Identify which cell holds the provided text, then report its [X, Y] central coordinate. 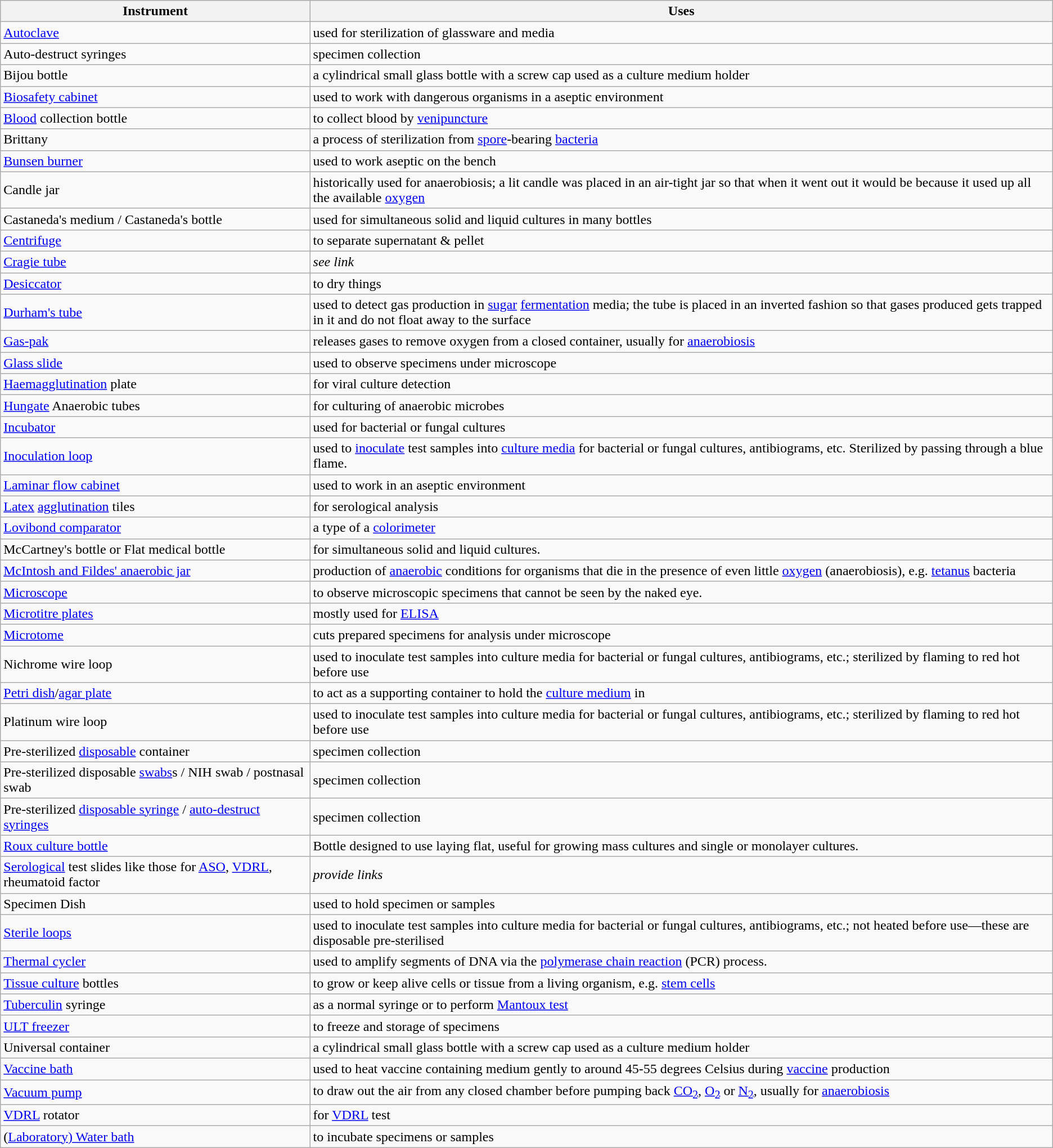
Auto-destruct syringes [155, 54]
Serological test slides like those for ASO, VDRL, rheumatoid factor [155, 875]
used to observe specimens under microscope [681, 363]
Biosafety cabinet [155, 97]
Tissue culture bottles [155, 983]
Petri dish/agar plate [155, 693]
Roux culture bottle [155, 846]
to observe microscopic specimens that cannot be seen by the naked eye. [681, 592]
Bottle designed to use laying flat, useful for growing mass cultures and single or monolayer cultures. [681, 846]
to incubate specimens or samples [681, 1137]
used to heat vaccine containing medium gently to around 45-55 degrees Celsius during vaccine production [681, 1069]
production of anaerobic conditions for organisms that die in the presence of even little oxygen (anaerobiosis), e.g. tetanus bacteria [681, 571]
used to work in an aseptic environment [681, 485]
Thermal cycler [155, 962]
Candle jar [155, 190]
used to amplify segments of DNA via the polymerase chain reaction (PCR) process. [681, 962]
a process of sterilization from spore-bearing bacteria [681, 140]
used to work with dangerous organisms in a aseptic environment [681, 97]
to act as a supporting container to hold the culture medium in [681, 693]
Vacuum pump [155, 1092]
Specimen Dish [155, 904]
Inoculation loop [155, 456]
Pre-sterilized disposable container [155, 751]
Microtitre plates [155, 613]
for viral culture detection [681, 384]
Durham's tube [155, 313]
Lovibond comparator [155, 528]
McIntosh and Fildes' anaerobic jar [155, 571]
Haemagglutination plate [155, 384]
Glass slide [155, 363]
to collect blood by venipuncture [681, 118]
to separate supernatant & pellet [681, 240]
used for bacterial or fungal cultures [681, 427]
used for simultaneous solid and liquid cultures in many bottles [681, 219]
Uses [681, 11]
used for sterilization of glassware and media [681, 33]
Microtome [155, 635]
to draw out the air from any closed chamber before pumping back CO2, O2 or N2, usually for anaerobiosis [681, 1092]
provide links [681, 875]
VDRL rotator [155, 1115]
Autoclave [155, 33]
to dry things [681, 283]
Castaneda's medium / Castaneda's bottle [155, 219]
cuts prepared specimens for analysis under microscope [681, 635]
Pre-sterilized disposable syringe / auto-destruct syringes [155, 817]
see link [681, 262]
Hungate Anaerobic tubes [155, 406]
McCartney's bottle or Flat medical bottle [155, 549]
Vaccine bath [155, 1069]
Platinum wire loop [155, 723]
Latex agglutination tiles [155, 506]
a type of a colorimeter [681, 528]
as a normal syringe or to perform Mantoux test [681, 1004]
mostly used for ELISA [681, 613]
used to inoculate test samples into culture media for bacterial or fungal cultures, antibiograms, etc. Sterilized by passing through a blue flame. [681, 456]
releases gases to remove oxygen from a closed container, usually for anaerobiosis [681, 342]
Incubator [155, 427]
Sterile loops [155, 933]
Pre-sterilized disposable swabss / NIH swab / postnasal swab [155, 780]
Bijou bottle [155, 75]
Desiccator [155, 283]
used to hold specimen or samples [681, 904]
to freeze and storage of specimens [681, 1026]
Tuberculin syringe [155, 1004]
for VDRL test [681, 1115]
ULT freezer [155, 1026]
Nichrome wire loop [155, 664]
Brittany [155, 140]
Gas-pak [155, 342]
Universal container [155, 1047]
for culturing of anaerobic microbes [681, 406]
for simultaneous solid and liquid cultures. [681, 549]
to grow or keep alive cells or tissue from a living organism, e.g. stem cells [681, 983]
Centrifuge [155, 240]
Laminar flow cabinet [155, 485]
Microscope [155, 592]
(Laboratory) Water bath [155, 1137]
used to work aseptic on the bench [681, 161]
Bunsen burner [155, 161]
Instrument [155, 11]
for serological analysis [681, 506]
Blood collection bottle [155, 118]
Cragie tube [155, 262]
